Return the (x, y) coordinate for the center point of the cell that contains the specified text.  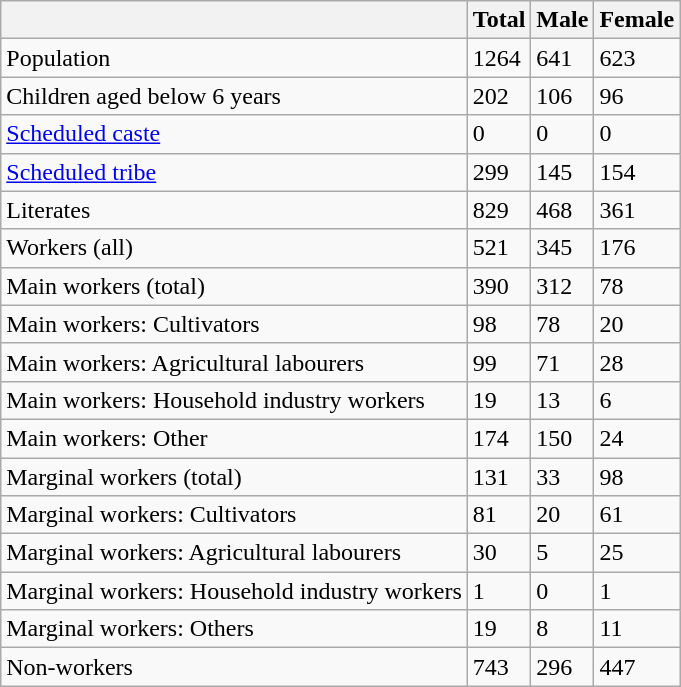
345 (562, 248)
623 (637, 58)
174 (499, 438)
Male (562, 20)
299 (499, 172)
Main workers: Other (234, 438)
743 (499, 667)
468 (562, 210)
6 (637, 400)
Literates (234, 210)
447 (637, 667)
99 (499, 362)
312 (562, 286)
Marginal workers: Others (234, 629)
71 (562, 362)
Marginal workers: Agricultural labourers (234, 553)
24 (637, 438)
96 (637, 96)
81 (499, 515)
145 (562, 172)
33 (562, 477)
202 (499, 96)
Main workers (total) (234, 286)
Scheduled caste (234, 134)
Scheduled tribe (234, 172)
30 (499, 553)
106 (562, 96)
5 (562, 553)
521 (499, 248)
829 (499, 210)
Main workers: Agricultural labourers (234, 362)
Female (637, 20)
11 (637, 629)
296 (562, 667)
176 (637, 248)
13 (562, 400)
Marginal workers: Household industry workers (234, 591)
150 (562, 438)
Main workers: Cultivators (234, 324)
1264 (499, 58)
28 (637, 362)
25 (637, 553)
641 (562, 58)
154 (637, 172)
361 (637, 210)
61 (637, 515)
Non-workers (234, 667)
Marginal workers: Cultivators (234, 515)
Total (499, 20)
Workers (all) (234, 248)
131 (499, 477)
8 (562, 629)
Main workers: Household industry workers (234, 400)
390 (499, 286)
Marginal workers (total) (234, 477)
Population (234, 58)
Children aged below 6 years (234, 96)
